Detect which cell encompasses the target text, then output its [X, Y] center coordinate. 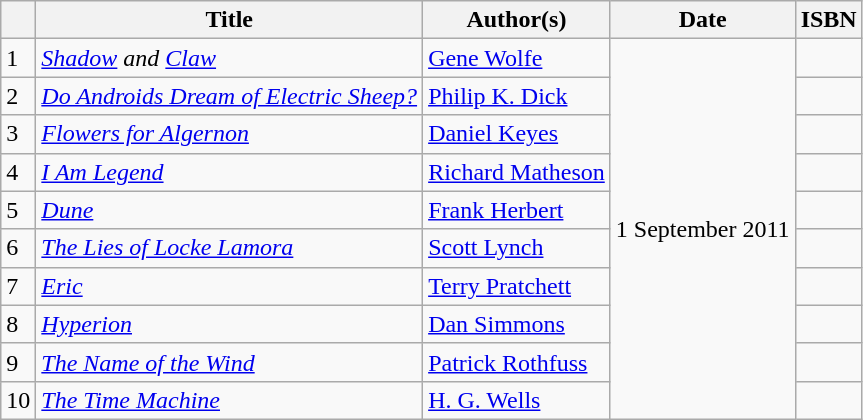
Frank Herbert [517, 210]
3 [18, 134]
The Name of the Wind [230, 362]
ISBN [828, 20]
H. G. Wells [517, 400]
The Time Machine [230, 400]
Date [702, 20]
Flowers for Algernon [230, 134]
Eric [230, 286]
Dan Simmons [517, 324]
Richard Matheson [517, 172]
8 [18, 324]
Daniel Keyes [517, 134]
1 September 2011 [702, 230]
Dune [230, 210]
9 [18, 362]
4 [18, 172]
Do Androids Dream of Electric Sheep? [230, 96]
Shadow and Claw [230, 58]
10 [18, 400]
Hyperion [230, 324]
Author(s) [517, 20]
7 [18, 286]
1 [18, 58]
Patrick Rothfuss [517, 362]
Terry Pratchett [517, 286]
I Am Legend [230, 172]
The Lies of Locke Lamora [230, 248]
Scott Lynch [517, 248]
6 [18, 248]
Gene Wolfe [517, 58]
Title [230, 20]
2 [18, 96]
5 [18, 210]
Philip K. Dick [517, 96]
